Return [X, Y] of the center of cell containing provided text 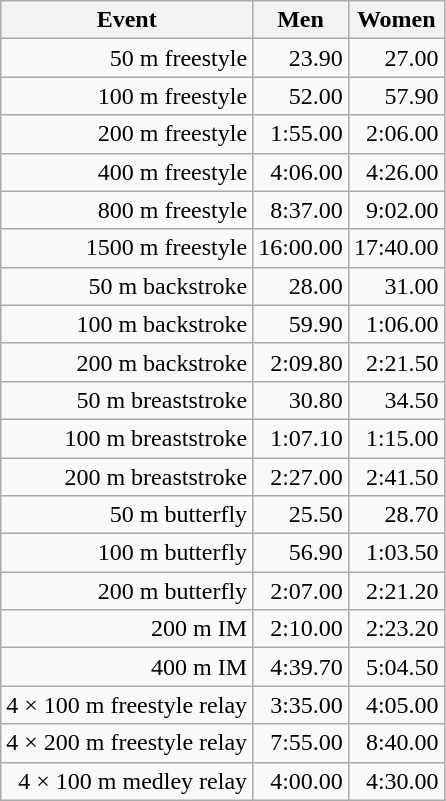
50 m breaststroke [127, 400]
2:07.00 [301, 591]
100 m backstroke [127, 324]
2:27.00 [301, 477]
Men [301, 20]
17:40.00 [396, 248]
4:06.00 [301, 172]
100 m butterfly [127, 553]
57.90 [396, 96]
8:37.00 [301, 210]
34.50 [396, 400]
30.80 [301, 400]
200 m IM [127, 629]
9:02.00 [396, 210]
2:41.50 [396, 477]
59.90 [301, 324]
4:39.70 [301, 667]
2:21.50 [396, 362]
50 m butterfly [127, 515]
200 m freestyle [127, 134]
200 m backstroke [127, 362]
28.70 [396, 515]
5:04.50 [396, 667]
100 m breaststroke [127, 438]
23.90 [301, 58]
25.50 [301, 515]
4:05.00 [396, 705]
200 m breaststroke [127, 477]
2:23.20 [396, 629]
7:55.00 [301, 743]
8:40.00 [396, 743]
4 × 100 m medley relay [127, 781]
52.00 [301, 96]
800 m freestyle [127, 210]
1:03.50 [396, 553]
400 m freestyle [127, 172]
2:09.80 [301, 362]
50 m freestyle [127, 58]
28.00 [301, 286]
4 × 200 m freestyle relay [127, 743]
2:21.20 [396, 591]
16:00.00 [301, 248]
1:15.00 [396, 438]
2:10.00 [301, 629]
3:35.00 [301, 705]
1:55.00 [301, 134]
200 m butterfly [127, 591]
50 m backstroke [127, 286]
Women [396, 20]
400 m IM [127, 667]
56.90 [301, 553]
4 × 100 m freestyle relay [127, 705]
100 m freestyle [127, 96]
1500 m freestyle [127, 248]
4:30.00 [396, 781]
2:06.00 [396, 134]
4:26.00 [396, 172]
1:06.00 [396, 324]
31.00 [396, 286]
27.00 [396, 58]
1:07.10 [301, 438]
Event [127, 20]
4:00.00 [301, 781]
